Search for the cell housing the specified text and yield its [X, Y] center coordinate. 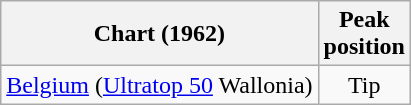
Chart (1962) [160, 34]
Peakposition [364, 34]
Tip [364, 85]
Belgium (Ultratop 50 Wallonia) [160, 85]
